Detect which cell encompasses the target text, then output its (X, Y) center coordinate. 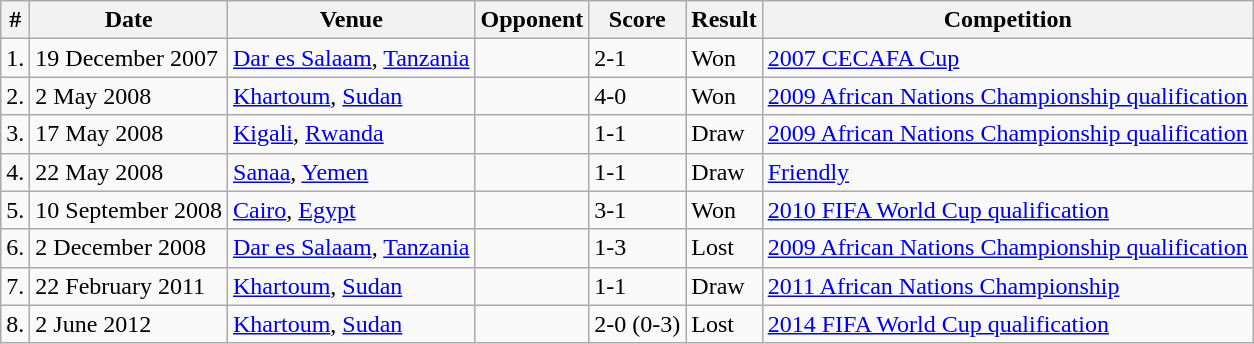
22 May 2008 (129, 172)
2-0 (0-3) (638, 324)
Competition (1008, 20)
1-3 (638, 248)
2 May 2008 (129, 96)
Friendly (1008, 172)
22 February 2011 (129, 286)
# (16, 20)
2 June 2012 (129, 324)
2010 FIFA World Cup qualification (1008, 210)
2-1 (638, 58)
2 December 2008 (129, 248)
Kigali, Rwanda (352, 134)
Venue (352, 20)
3-1 (638, 210)
8. (16, 324)
2011 African Nations Championship (1008, 286)
Date (129, 20)
2. (16, 96)
Opponent (532, 20)
1. (16, 58)
19 December 2007 (129, 58)
Cairo, Egypt (352, 210)
2007 CECAFA Cup (1008, 58)
3. (16, 134)
10 September 2008 (129, 210)
6. (16, 248)
7. (16, 286)
17 May 2008 (129, 134)
2014 FIFA World Cup qualification (1008, 324)
Sanaa, Yemen (352, 172)
5. (16, 210)
4. (16, 172)
Score (638, 20)
4-0 (638, 96)
Result (724, 20)
